Detect which cell encompasses the target text, then output its [x, y] center coordinate. 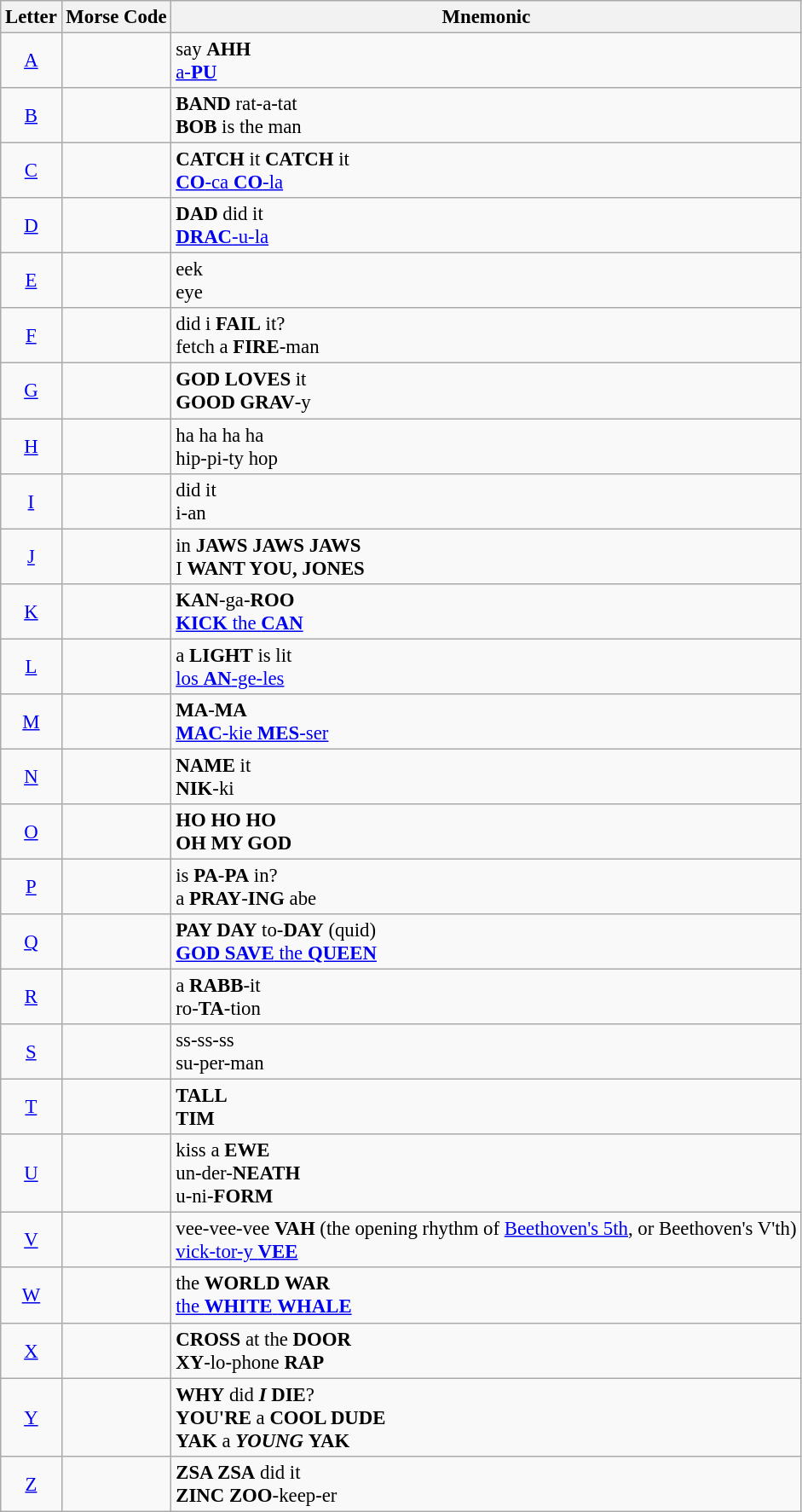
V [31, 1240]
T [31, 1107]
Morse Code [116, 17]
Letter [31, 17]
did it i-an [486, 501]
W [31, 1296]
BAND rat-a-tat BOB is the man [486, 116]
ZSA ZSA did it ZINC ZOO-keep-er [486, 1484]
NAME it NIK-ki [486, 776]
GOD LOVES it GOOD GRAV-y [486, 391]
S [31, 1052]
a LIGHT is lit los AN-ge-les [486, 667]
O [31, 832]
H [31, 447]
D [31, 225]
J [31, 556]
I [31, 501]
eek eye [486, 281]
P [31, 887]
Mnemonic [486, 17]
ha ha ha ha hip-pi-ty hop [486, 447]
X [31, 1351]
MA-MA MAC-kie MES-ser [486, 721]
F [31, 336]
PAY DAY to-DAY (quid) GOD SAVE the QUEEN [486, 941]
is PA-PA in? a PRAY-ING abe [486, 887]
HO HO HO OH MY GOD [486, 832]
E [31, 281]
DAD did it DRAC-u-la [486, 225]
WHY did I DIE? YOU'RE a COOL DUDE YAK a YOUNG YAK [486, 1417]
TALL TIM [486, 1107]
M [31, 721]
Y [31, 1417]
CATCH it CATCH it CO-ca CO-la [486, 171]
B [31, 116]
C [31, 171]
a RABB-it ro-TA-tion [486, 998]
vee-vee-vee VAH (the opening rhythm of Beethoven's 5th, or Beethoven's V'th) vick-tor-y VEE [486, 1240]
K [31, 611]
U [31, 1173]
say AHH a-PU [486, 61]
KAN-ga-ROO KICK the CAN [486, 611]
kiss a EWE un-der-NEATH u-ni-FORM [486, 1173]
N [31, 776]
Q [31, 941]
CROSS at the DOOR XY-lo-phone RAP [486, 1351]
L [31, 667]
A [31, 61]
G [31, 391]
in JAWS JAWS JAWS I WANT YOU, JONES [486, 556]
Z [31, 1484]
ss-ss-ss su-per-man [486, 1052]
R [31, 998]
did i FAIL it? fetch a FIRE-man [486, 336]
the WORLD WAR the WHITE WHALE [486, 1296]
